From the cell containing the given text, extract its center point as (x, y) coordinate. 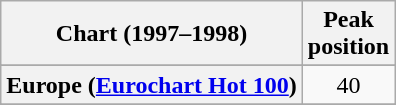
Chart (1997–1998) (152, 34)
Peakposition (348, 34)
Europe (Eurochart Hot 100) (152, 85)
40 (348, 85)
